Pinpoint the cell where the given text exists, returning its (X, Y) midpoint coordinate. 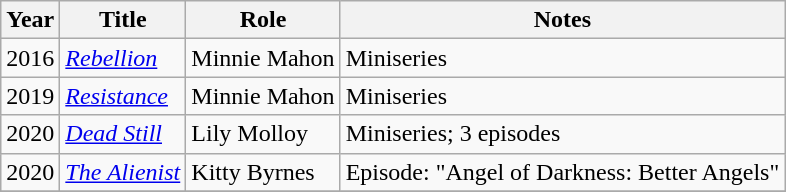
Notes (562, 20)
Dead Still (123, 134)
The Alienist (123, 172)
2019 (30, 96)
Title (123, 20)
Year (30, 20)
Miniseries; 3 episodes (562, 134)
2016 (30, 58)
Lily Molloy (263, 134)
Rebellion (123, 58)
Role (263, 20)
Resistance (123, 96)
Episode: "Angel of Darkness: Better Angels" (562, 172)
Kitty Byrnes (263, 172)
